Locate the cell with the specified text and output its [x, y] center coordinate. 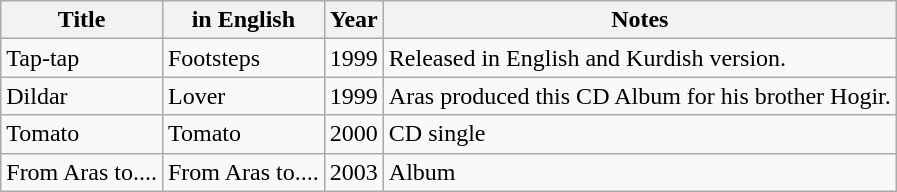
Aras produced this CD Album for his brother Hogir. [640, 96]
Year [354, 20]
Title [82, 20]
Released in English and Kurdish version. [640, 58]
2003 [354, 172]
CD single [640, 134]
2000 [354, 134]
in English [243, 20]
Album [640, 172]
Footsteps [243, 58]
Lover [243, 96]
Dildar [82, 96]
Notes [640, 20]
Tap-tap [82, 58]
